Return [X, Y] of the center of cell containing provided text 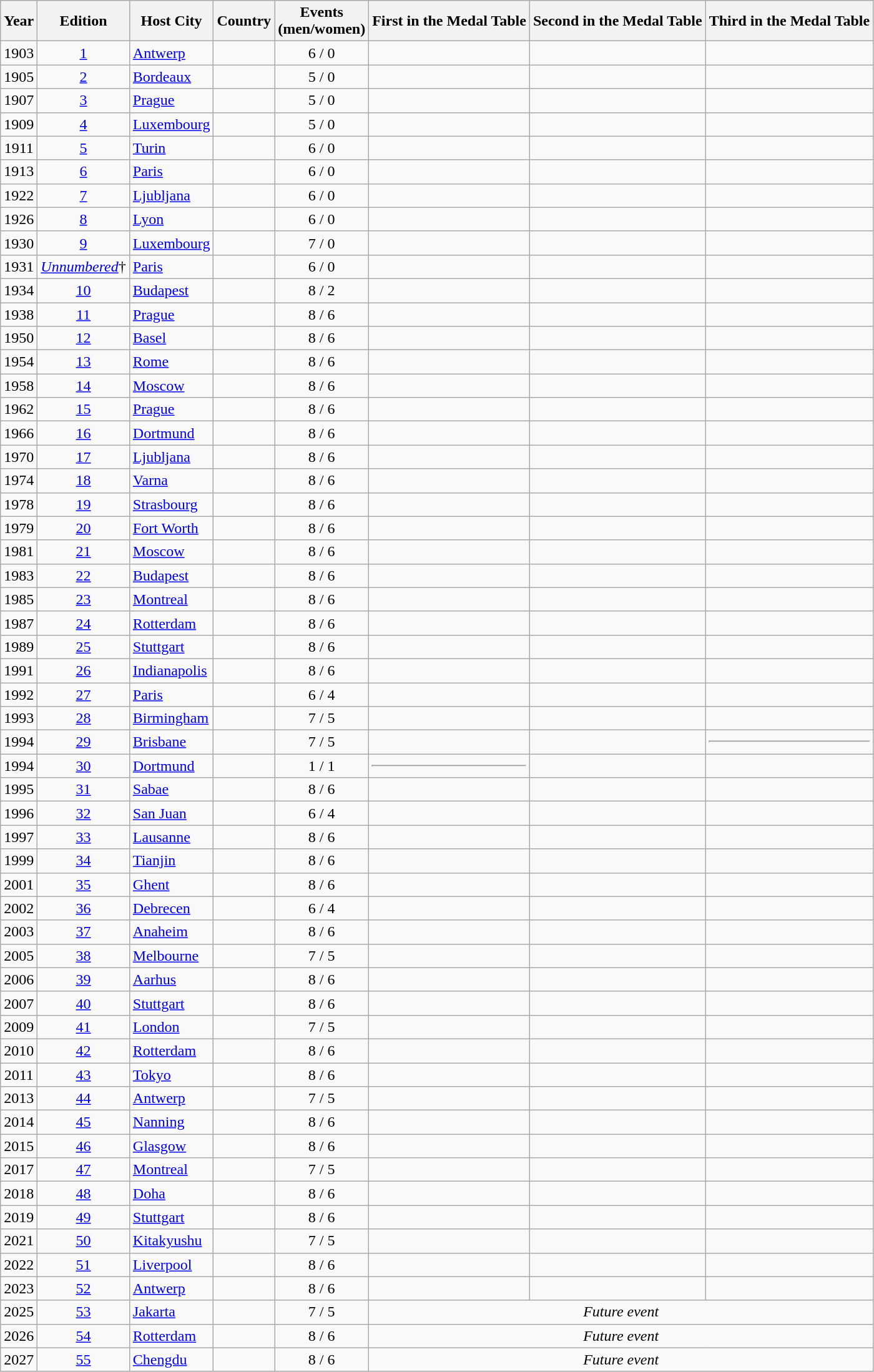
1993 [19, 718]
1907 [19, 100]
31 [84, 790]
2025 [19, 1312]
London [171, 1027]
Birmingham [171, 718]
Nanning [171, 1122]
18 [84, 481]
2013 [19, 1099]
2001 [19, 884]
37 [84, 932]
1991 [19, 670]
Varna [171, 481]
1979 [19, 528]
1992 [19, 695]
2022 [19, 1265]
Kitakyushu [171, 1241]
1913 [19, 172]
Tokyo [171, 1074]
2019 [19, 1217]
1958 [19, 386]
21 [84, 552]
1981 [19, 552]
2021 [19, 1241]
47 [84, 1170]
1995 [19, 790]
2003 [19, 932]
San Juan [171, 813]
33 [84, 837]
1931 [19, 267]
1978 [19, 504]
2026 [19, 1336]
52 [84, 1288]
2002 [19, 908]
Third in the Medal Table [789, 21]
2027 [19, 1360]
2009 [19, 1027]
6 [84, 172]
1983 [19, 576]
7 [84, 195]
27 [84, 695]
41 [84, 1027]
2018 [19, 1193]
Lausanne [171, 837]
Unnumbered† [84, 267]
Anaheim [171, 932]
1989 [19, 647]
30 [84, 766]
2005 [19, 956]
1934 [19, 290]
2 [84, 77]
Debrecen [171, 908]
49 [84, 1217]
Doha [171, 1193]
Brisbane [171, 742]
55 [84, 1360]
11 [84, 314]
40 [84, 1003]
Aarhus [171, 979]
10 [84, 290]
2011 [19, 1074]
Liverpool [171, 1265]
2023 [19, 1288]
Tianjin [171, 861]
43 [84, 1074]
26 [84, 670]
Fort Worth [171, 528]
Ghent [171, 884]
Melbourne [171, 956]
38 [84, 956]
17 [84, 457]
45 [84, 1122]
48 [84, 1193]
Country [244, 21]
4 [84, 124]
1962 [19, 409]
1 / 1 [322, 766]
44 [84, 1099]
1987 [19, 623]
1997 [19, 837]
22 [84, 576]
1970 [19, 457]
Edition [84, 21]
2017 [19, 1170]
1 [84, 53]
Strasbourg [171, 504]
2014 [19, 1122]
1905 [19, 77]
1911 [19, 148]
24 [84, 623]
1938 [19, 314]
1985 [19, 599]
9 [84, 243]
29 [84, 742]
19 [84, 504]
35 [84, 884]
54 [84, 1336]
42 [84, 1051]
Chengdu [171, 1360]
2010 [19, 1051]
Events(men/women) [322, 21]
Bordeaux [171, 77]
5 [84, 148]
1926 [19, 219]
Basel [171, 338]
46 [84, 1146]
1996 [19, 813]
14 [84, 386]
13 [84, 362]
Year [19, 21]
53 [84, 1312]
12 [84, 338]
Second in the Medal Table [617, 21]
8 [84, 219]
8 / 2 [322, 290]
Turin [171, 148]
Jakarta [171, 1312]
15 [84, 409]
25 [84, 647]
Indianapolis [171, 670]
2007 [19, 1003]
23 [84, 599]
1950 [19, 338]
Host City [171, 21]
Sabae [171, 790]
1954 [19, 362]
1909 [19, 124]
1999 [19, 861]
20 [84, 528]
First in the Medal Table [449, 21]
50 [84, 1241]
1966 [19, 433]
Glasgow [171, 1146]
7 / 0 [322, 243]
Lyon [171, 219]
16 [84, 433]
51 [84, 1265]
1922 [19, 195]
1974 [19, 481]
3 [84, 100]
32 [84, 813]
28 [84, 718]
1903 [19, 53]
34 [84, 861]
1930 [19, 243]
39 [84, 979]
Rome [171, 362]
2006 [19, 979]
2015 [19, 1146]
36 [84, 908]
